Find where the given text appears and provide that cell's center as [X, Y] coordinate. 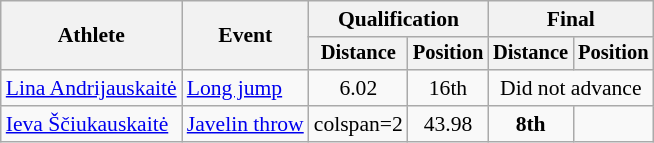
Athlete [92, 36]
16th [448, 88]
colspan=2 [358, 124]
Lina Andrijauskaitė [92, 88]
Ieva Ščiukauskaitė [92, 124]
43.98 [448, 124]
Event [246, 36]
Did not advance [570, 88]
Long jump [246, 88]
Qualification [398, 19]
8th [530, 124]
Javelin throw [246, 124]
6.02 [358, 88]
Final [570, 19]
